Return [X, Y] of the center of cell containing provided text 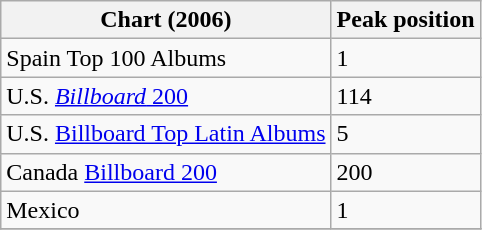
Spain Top 100 Albums [166, 58]
Peak position [406, 20]
5 [406, 134]
U.S. Billboard 200 [166, 96]
200 [406, 172]
Chart (2006) [166, 20]
114 [406, 96]
Mexico [166, 210]
Canada Billboard 200 [166, 172]
U.S. Billboard Top Latin Albums [166, 134]
